From the cell containing the given text, extract its center point as (x, y) coordinate. 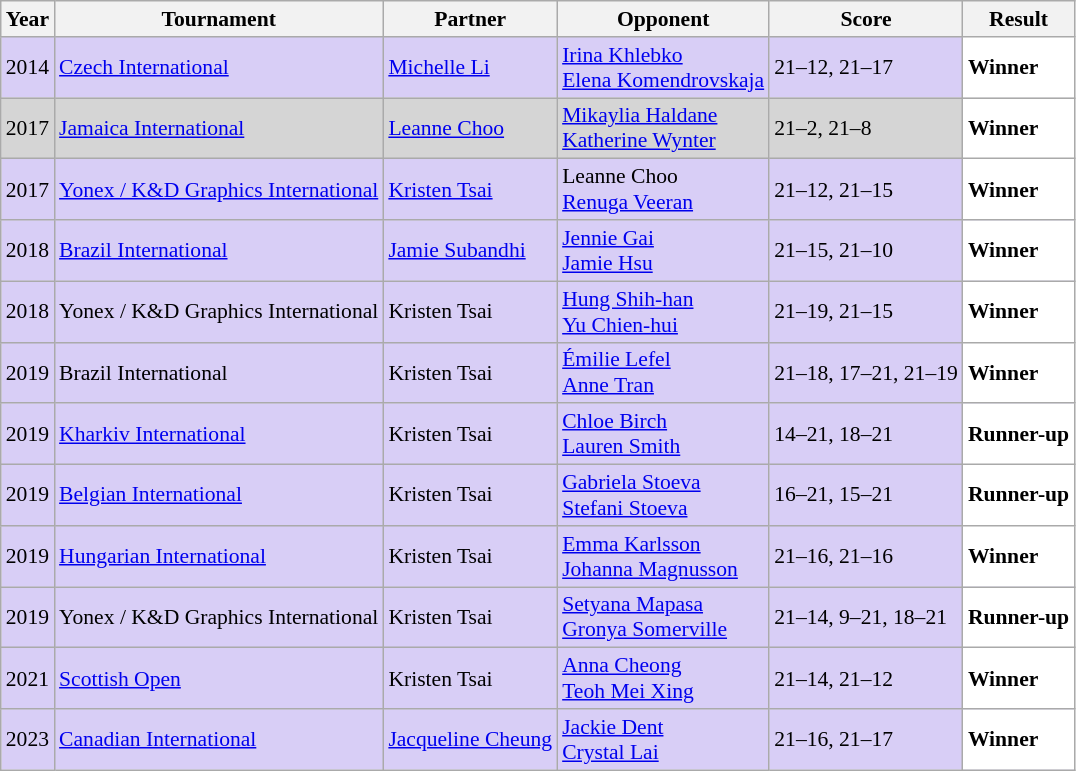
Irina Khlebko Elena Komendrovskaja (663, 68)
21–12, 21–15 (866, 190)
Hung Shih-han Yu Chien-hui (663, 312)
Anna Cheong Teoh Mei Xing (663, 678)
Tournament (218, 19)
21–18, 17–21, 21–19 (866, 372)
Belgian International (218, 496)
Mikaylia Haldane Katherine Wynter (663, 128)
Jennie Gai Jamie Hsu (663, 250)
Canadian International (218, 740)
Hungarian International (218, 556)
21–19, 21–15 (866, 312)
Leanne Choo (470, 128)
2021 (28, 678)
21–2, 21–8 (866, 128)
21–16, 21–16 (866, 556)
Jackie Dent Crystal Lai (663, 740)
2014 (28, 68)
Leanne Choo Renuga Veeran (663, 190)
Jacqueline Cheung (470, 740)
Jamie Subandhi (470, 250)
Czech International (218, 68)
Michelle Li (470, 68)
Jamaica International (218, 128)
21–16, 21–17 (866, 740)
Result (1018, 19)
16–21, 15–21 (866, 496)
Scottish Open (218, 678)
Émilie Lefel Anne Tran (663, 372)
Partner (470, 19)
21–15, 21–10 (866, 250)
Emma Karlsson Johanna Magnusson (663, 556)
Gabriela Stoeva Stefani Stoeva (663, 496)
21–14, 9–21, 18–21 (866, 618)
21–12, 21–17 (866, 68)
Score (866, 19)
2023 (28, 740)
Opponent (663, 19)
21–14, 21–12 (866, 678)
Kharkiv International (218, 434)
Year (28, 19)
14–21, 18–21 (866, 434)
Setyana Mapasa Gronya Somerville (663, 618)
Chloe Birch Lauren Smith (663, 434)
